Determine the (x, y) coordinate at the center of the cell enclosing the given text.  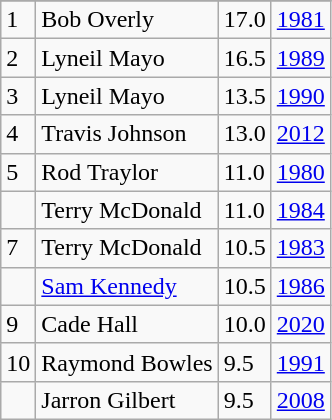
2008 (300, 400)
Travis Johnson (127, 134)
Rod Traylor (127, 172)
1991 (300, 362)
16.5 (244, 58)
1989 (300, 58)
2012 (300, 134)
1986 (300, 286)
2020 (300, 324)
1984 (300, 210)
1980 (300, 172)
9 (18, 324)
4 (18, 134)
17.0 (244, 20)
13.0 (244, 134)
13.5 (244, 96)
Jarron Gilbert (127, 400)
7 (18, 248)
1 (18, 20)
Raymond Bowles (127, 362)
Cade Hall (127, 324)
5 (18, 172)
Sam Kennedy (127, 286)
10.0 (244, 324)
2 (18, 58)
1983 (300, 248)
Bob Overly (127, 20)
3 (18, 96)
10 (18, 362)
1990 (300, 96)
1981 (300, 20)
